Extract the [X, Y] coordinate from the center of the cell holding the provided text.  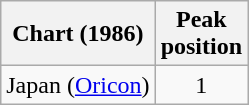
Peakposition [201, 34]
Chart (1986) [78, 34]
1 [201, 85]
Japan (Oricon) [78, 85]
